Identify which cell holds the provided text, then report its (x, y) central coordinate. 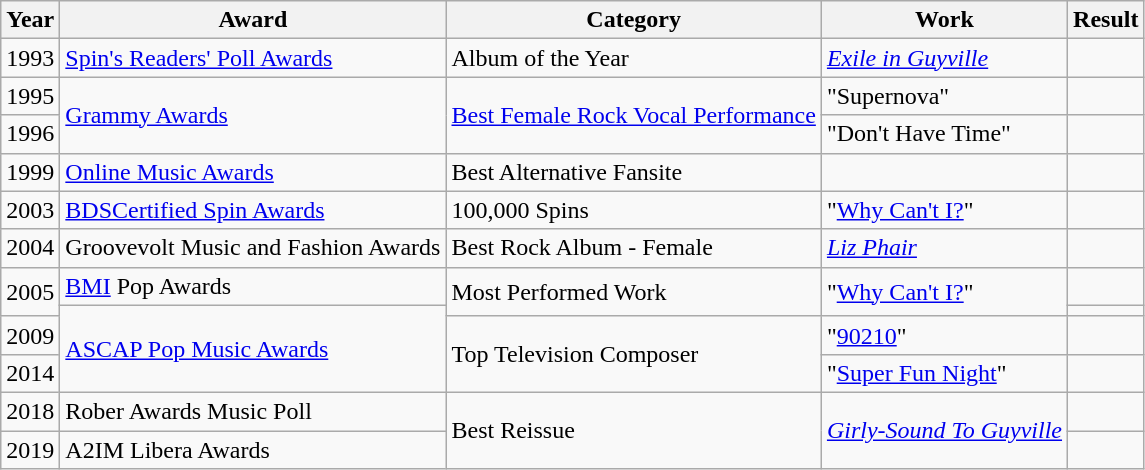
Grammy Awards (253, 115)
Liz Phair (944, 248)
Award (253, 20)
BMI Pop Awards (253, 286)
Spin's Readers' Poll Awards (253, 58)
Category (634, 20)
1993 (30, 58)
2014 (30, 373)
Best Female Rock Vocal Performance (634, 115)
Top Television Composer (634, 354)
2003 (30, 210)
Online Music Awards (253, 172)
Result (1106, 20)
Work (944, 20)
A2IM Libera Awards (253, 449)
Best Alternative Fansite (634, 172)
Exile in Guyville (944, 58)
Groovevolt Music and Fashion Awards (253, 248)
2018 (30, 411)
2019 (30, 449)
Most Performed Work (634, 292)
2004 (30, 248)
1999 (30, 172)
Best Reissue (634, 430)
2005 (30, 292)
100,000 Spins (634, 210)
"Supernova" (944, 96)
BDSCertified Spin Awards (253, 210)
"Super Fun Night" (944, 373)
Best Rock Album - Female (634, 248)
"Don't Have Time" (944, 134)
Album of the Year (634, 58)
"90210" (944, 335)
Girly-Sound To Guyville (944, 430)
Rober Awards Music Poll (253, 411)
Year (30, 20)
ASCAP Pop Music Awards (253, 348)
2009 (30, 335)
1995 (30, 96)
1996 (30, 134)
